Scan for the cell matching the given text and deliver its [X, Y] coordinate at center. 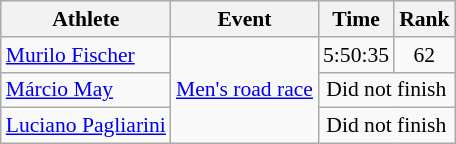
Time [356, 19]
Murilo Fischer [86, 55]
Luciano Pagliarini [86, 126]
Márcio May [86, 90]
5:50:35 [356, 55]
62 [424, 55]
Athlete [86, 19]
Men's road race [244, 90]
Rank [424, 19]
Event [244, 19]
